Search for the cell housing the specified text and yield its [X, Y] center coordinate. 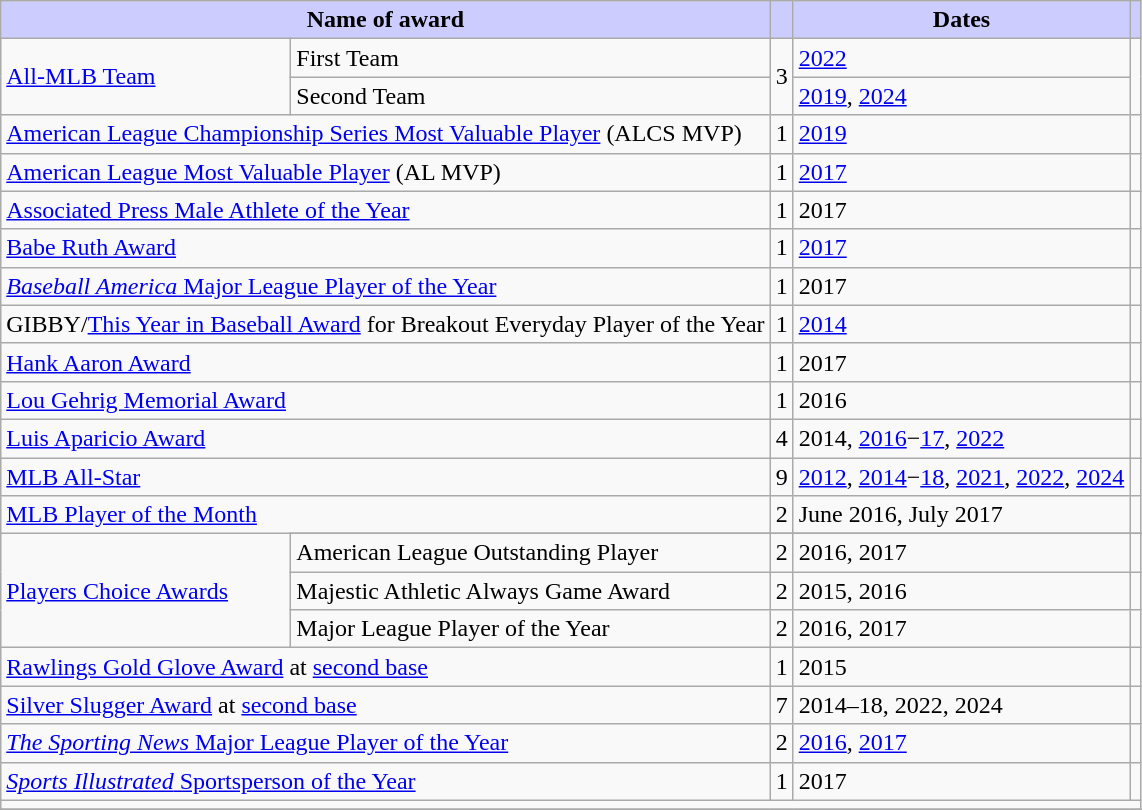
Major League Player of the Year [530, 629]
Second Team [530, 96]
American League Most Valuable Player (AL MVP) [386, 172]
Lou Gehrig Memorial Award [386, 400]
MLB All-Star [386, 477]
Associated Press Male Athlete of the Year [386, 210]
2014–18, 2022, 2024 [962, 705]
9 [782, 477]
2016 [962, 400]
GIBBY/This Year in Baseball Award for Breakout Everyday Player of the Year [386, 324]
June 2016, July 2017 [962, 515]
The Sporting News Major League Player of the Year [386, 743]
MLB Player of the Month [386, 515]
All-MLB Team [146, 77]
Name of award [386, 20]
Hank Aaron Award [386, 362]
Silver Slugger Award at second base [386, 705]
2022 [962, 58]
2014 [962, 324]
Players Choice Awards [146, 591]
2012, 2014−18, 2021, 2022, 2024 [962, 477]
2015, 2016 [962, 591]
Majestic Athletic Always Game Award [530, 591]
American League Outstanding Player [530, 553]
Dates [962, 20]
Babe Ruth Award [386, 248]
Sports Illustrated Sportsperson of the Year [386, 781]
3 [782, 77]
Baseball America Major League Player of the Year [386, 286]
2014, 2016−17, 2022 [962, 438]
Rawlings Gold Glove Award at second base [386, 667]
2019, 2024 [962, 96]
2019 [962, 134]
First Team [530, 58]
Luis Aparicio Award [386, 438]
American League Championship Series Most Valuable Player (ALCS MVP) [386, 134]
4 [782, 438]
7 [782, 705]
2015 [962, 667]
